Return (x, y) of the center of cell containing provided text 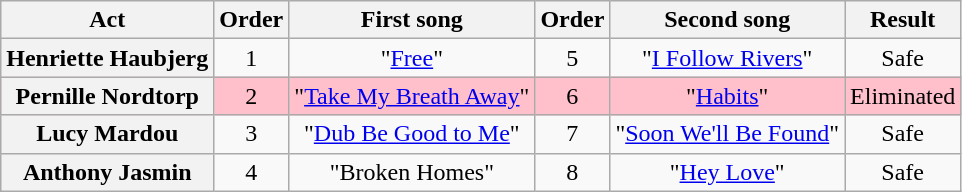
Eliminated (903, 96)
"I Follow Rivers" (728, 58)
Pernille Nordtorp (108, 96)
"Take My Breath Away" (412, 96)
"Broken Homes" (412, 172)
"Soon We'll Be Found" (728, 134)
6 (572, 96)
Lucy Mardou (108, 134)
"Dub Be Good to Me" (412, 134)
7 (572, 134)
1 (252, 58)
First song (412, 20)
2 (252, 96)
"Hey Love" (728, 172)
Second song (728, 20)
Anthony Jasmin (108, 172)
4 (252, 172)
Act (108, 20)
"Habits" (728, 96)
Henriette Haubjerg (108, 58)
"Free" (412, 58)
5 (572, 58)
8 (572, 172)
3 (252, 134)
Result (903, 20)
